Find where the given text appears and provide that cell's center as (x, y) coordinate. 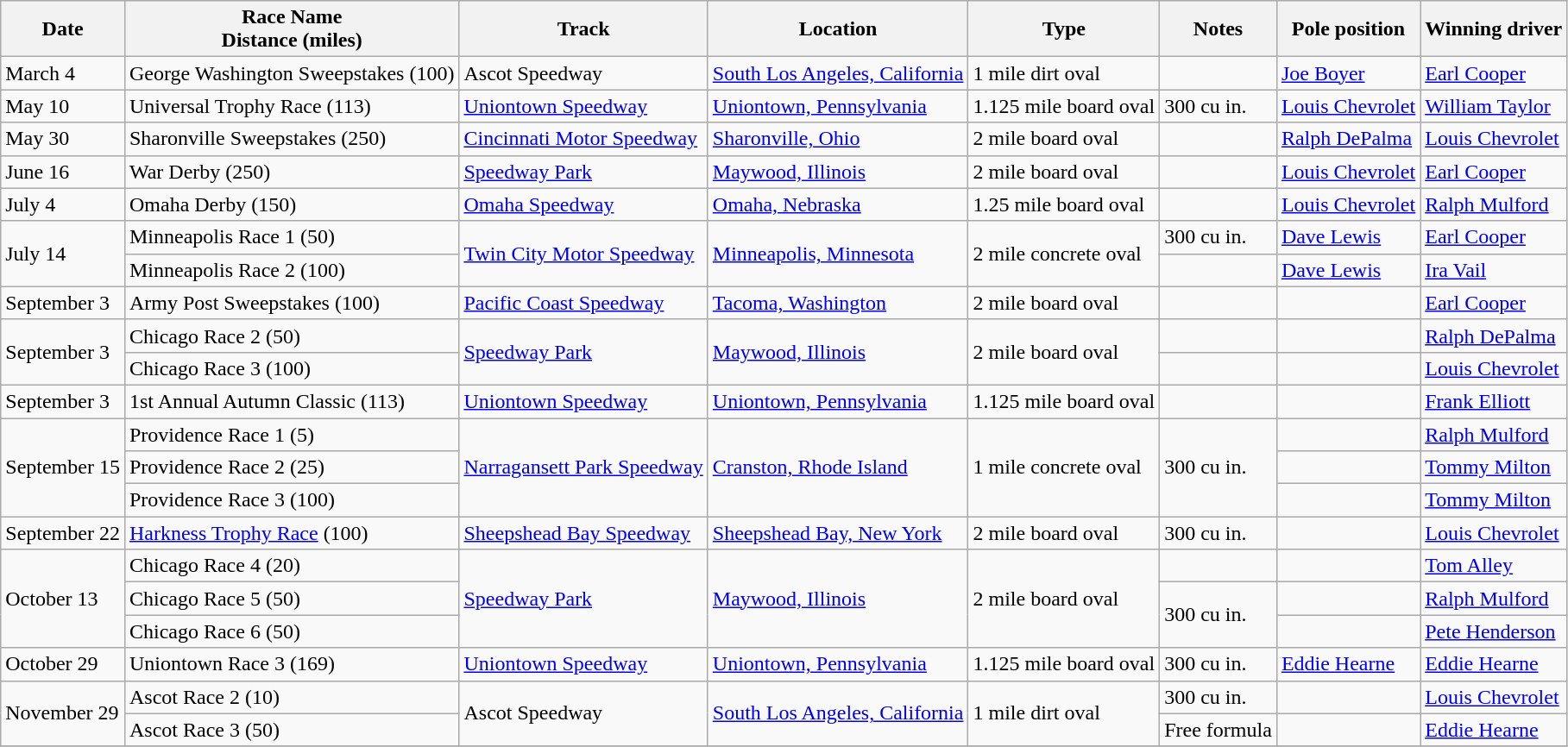
Chicago Race 3 (100) (292, 368)
Location (838, 29)
Minneapolis, Minnesota (838, 254)
July 4 (63, 204)
Chicago Race 2 (50) (292, 336)
Narragansett Park Speedway (583, 467)
Pete Henderson (1494, 631)
Omaha Speedway (583, 204)
Cranston, Rhode Island (838, 467)
Track (583, 29)
September 15 (63, 467)
Chicago Race 4 (20) (292, 566)
Providence Race 1 (5) (292, 434)
Sharonville Sweepstakes (250) (292, 139)
Twin City Motor Speedway (583, 254)
Sharonville, Ohio (838, 139)
1st Annual Autumn Classic (113) (292, 401)
Uniontown Race 3 (169) (292, 664)
Ascot Race 2 (10) (292, 697)
Winning driver (1494, 29)
Date (63, 29)
1.25 mile board oval (1064, 204)
Sheepshead Bay Speedway (583, 533)
Ascot Race 3 (50) (292, 730)
Minneapolis Race 1 (50) (292, 237)
Notes (1219, 29)
Cincinnati Motor Speedway (583, 139)
Joe Boyer (1348, 73)
George Washington Sweepstakes (100) (292, 73)
Harkness Trophy Race (100) (292, 533)
Ira Vail (1494, 270)
Omaha, Nebraska (838, 204)
William Taylor (1494, 106)
Universal Trophy Race (113) (292, 106)
Omaha Derby (150) (292, 204)
June 16 (63, 172)
Chicago Race 6 (50) (292, 631)
May 30 (63, 139)
Tacoma, Washington (838, 303)
March 4 (63, 73)
Pacific Coast Speedway (583, 303)
September 22 (63, 533)
Sheepshead Bay, New York (838, 533)
October 29 (63, 664)
May 10 (63, 106)
Type (1064, 29)
Chicago Race 5 (50) (292, 599)
1 mile concrete oval (1064, 467)
Army Post Sweepstakes (100) (292, 303)
Providence Race 3 (100) (292, 500)
July 14 (63, 254)
Race NameDistance (miles) (292, 29)
November 29 (63, 713)
War Derby (250) (292, 172)
Minneapolis Race 2 (100) (292, 270)
Pole position (1348, 29)
Providence Race 2 (25) (292, 468)
2 mile concrete oval (1064, 254)
Free formula (1219, 730)
Frank Elliott (1494, 401)
Tom Alley (1494, 566)
October 13 (63, 599)
